Scan for the cell matching the given text and deliver its (X, Y) coordinate at center. 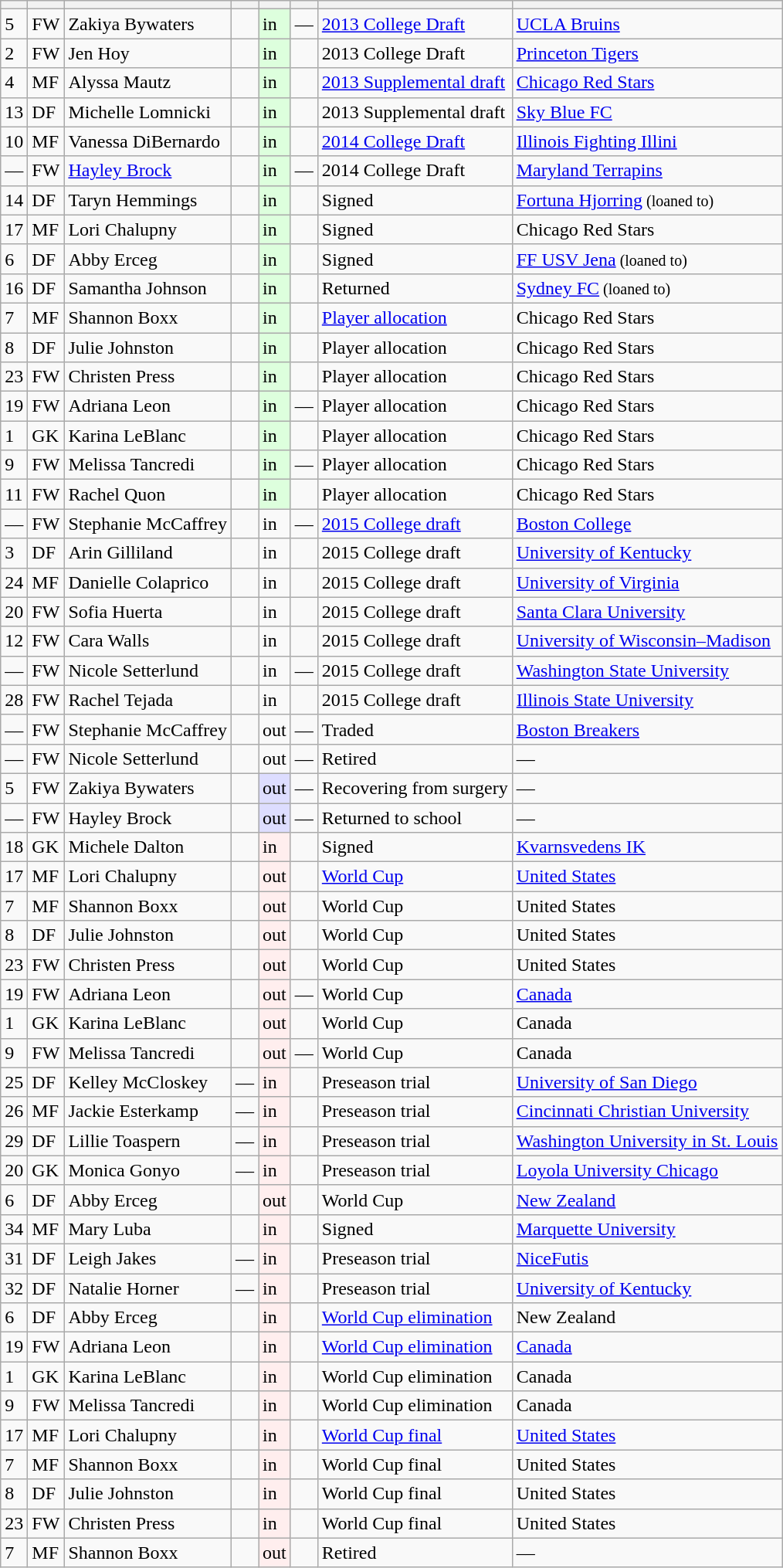
Monica Gonyo (148, 1170)
12 (14, 641)
Illinois Fighting Illini (647, 141)
Santa Clara University (647, 612)
University of San Diego (647, 1082)
Rachel Tejada (148, 700)
14 (14, 200)
Fortuna Hjorring (loaned to) (647, 200)
25 (14, 1082)
Returned to school (415, 818)
Kelley McCloskey (148, 1082)
10 (14, 141)
29 (14, 1141)
Mary Luba (148, 1229)
Kvarnsvedens IK (647, 847)
UCLA Bruins (647, 24)
34 (14, 1229)
Recovering from surgery (415, 788)
3 (14, 553)
Returned (415, 288)
NiceFutis (647, 1258)
Boston Breakers (647, 729)
University of Virginia (647, 582)
Vanessa DiBernardo (148, 141)
28 (14, 700)
Taryn Hemmings (148, 200)
Jackie Esterkamp (148, 1112)
Alyssa Mautz (148, 83)
26 (14, 1112)
Washington State University (647, 670)
Cara Walls (148, 641)
Rachel Quon (148, 494)
Boston College (647, 524)
Sky Blue FC (647, 112)
Traded (415, 729)
Princeton Tigers (647, 53)
FF USV Jena (loaned to) (647, 259)
Illinois State University (647, 700)
4 (14, 83)
24 (14, 582)
Loyola University Chicago (647, 1170)
Michelle Lomnicki (148, 112)
Sofia Huerta (148, 612)
Sydney FC (loaned to) (647, 288)
Maryland Terrapins (647, 171)
31 (14, 1258)
Cincinnati Christian University (647, 1112)
Lillie Toaspern (148, 1141)
Samantha Johnson (148, 288)
Leigh Jakes (148, 1258)
Marquette University (647, 1229)
11 (14, 494)
16 (14, 288)
Jen Hoy (148, 53)
Danielle Colaprico (148, 582)
Natalie Horner (148, 1288)
18 (14, 847)
13 (14, 112)
2 (14, 53)
32 (14, 1288)
Michele Dalton (148, 847)
Arin Gilliland (148, 553)
Washington University in St. Louis (647, 1141)
University of Wisconsin–Madison (647, 641)
